Scan for the cell matching the given text and deliver its (x, y) coordinate at center. 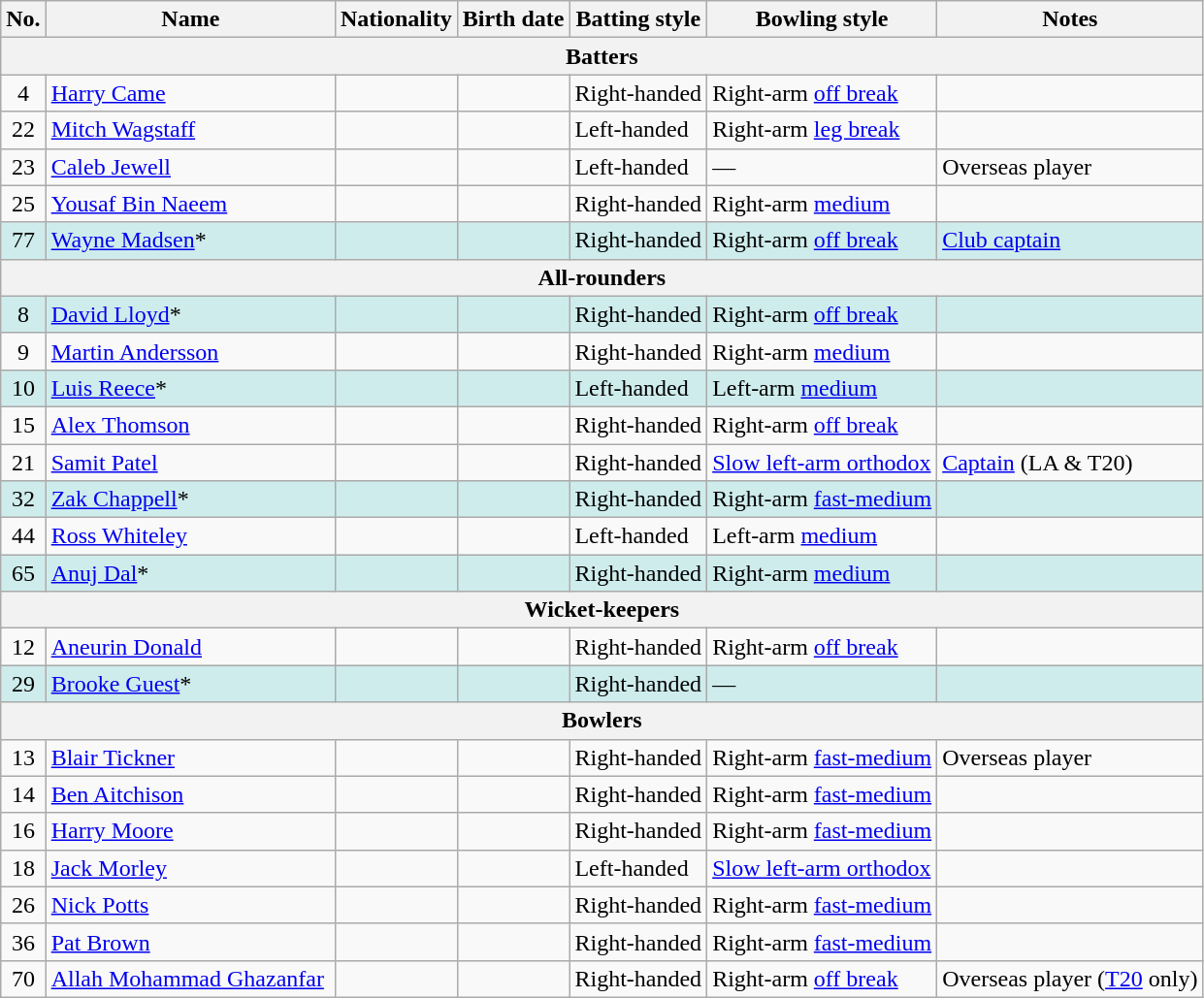
Bowling style (823, 19)
Blair Tickner (190, 757)
Captain (LA & T20) (1070, 463)
21 (23, 463)
Martin Andersson (190, 351)
Name (190, 19)
Bowlers (602, 721)
36 (23, 942)
Ross Whiteley (190, 536)
10 (23, 388)
No. (23, 19)
Batters (602, 56)
Yousaf Bin Naeem (190, 204)
Jack Morley (190, 868)
Caleb Jewell (190, 167)
Anuj Dal* (190, 573)
9 (23, 351)
15 (23, 425)
23 (23, 167)
Birth date (513, 19)
Mitch Wagstaff (190, 130)
All-rounders (602, 277)
22 (23, 130)
Samit Patel (190, 463)
26 (23, 905)
Batting style (638, 19)
14 (23, 794)
Club captain (1070, 241)
16 (23, 831)
Overseas player (T20 only) (1070, 979)
13 (23, 757)
Notes (1070, 19)
Wicket-keepers (602, 610)
25 (23, 204)
Wayne Madsen* (190, 241)
David Lloyd* (190, 314)
70 (23, 979)
Zak Chappell* (190, 499)
Right-arm leg break (823, 130)
4 (23, 93)
Allah Mohammad Ghazanfar (190, 979)
Brooke Guest* (190, 684)
29 (23, 684)
Nick Potts (190, 905)
44 (23, 536)
65 (23, 573)
Pat Brown (190, 942)
Luis Reece* (190, 388)
18 (23, 868)
77 (23, 241)
Harry Came (190, 93)
Harry Moore (190, 831)
32 (23, 499)
Nationality (396, 19)
8 (23, 314)
Ben Aitchison (190, 794)
Alex Thomson (190, 425)
Aneurin Donald (190, 647)
12 (23, 647)
